From the cell containing the given text, extract its center point as [X, Y] coordinate. 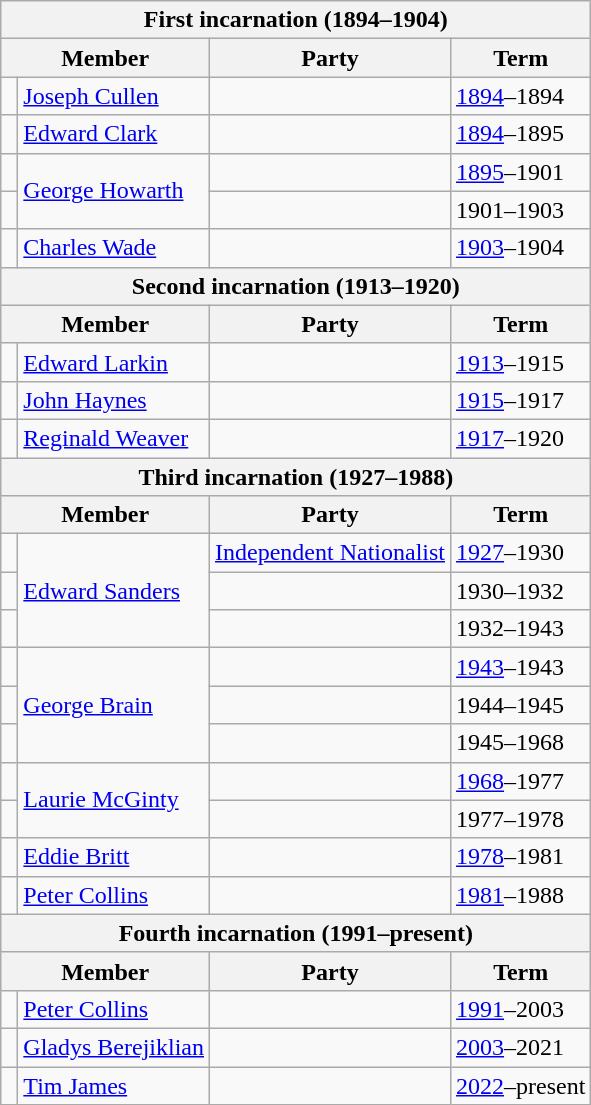
Fourth incarnation (1991–present) [296, 933]
1894–1895 [521, 134]
1903–1904 [521, 248]
Laurie McGinty [114, 800]
1978–1981 [521, 857]
1894–1894 [521, 96]
First incarnation (1894–1904) [296, 20]
1968–1977 [521, 781]
2003–2021 [521, 1047]
1930–1932 [521, 591]
1945–1968 [521, 743]
1917–1920 [521, 438]
1944–1945 [521, 705]
Reginald Weaver [114, 438]
1977–1978 [521, 819]
Edward Clark [114, 134]
George Brain [114, 705]
1895–1901 [521, 172]
1932–1943 [521, 629]
Eddie Britt [114, 857]
Joseph Cullen [114, 96]
1913–1915 [521, 362]
1901–1903 [521, 210]
1991–2003 [521, 1009]
Edward Larkin [114, 362]
John Haynes [114, 400]
1927–1930 [521, 553]
1981–1988 [521, 895]
Edward Sanders [114, 591]
2022–present [521, 1085]
Second incarnation (1913–1920) [296, 286]
Third incarnation (1927–1988) [296, 477]
Independent Nationalist [330, 553]
1915–1917 [521, 400]
George Howarth [114, 191]
Charles Wade [114, 248]
Gladys Berejiklian [114, 1047]
Tim James [114, 1085]
1943–1943 [521, 667]
